Return (x, y) of the center of cell containing provided text 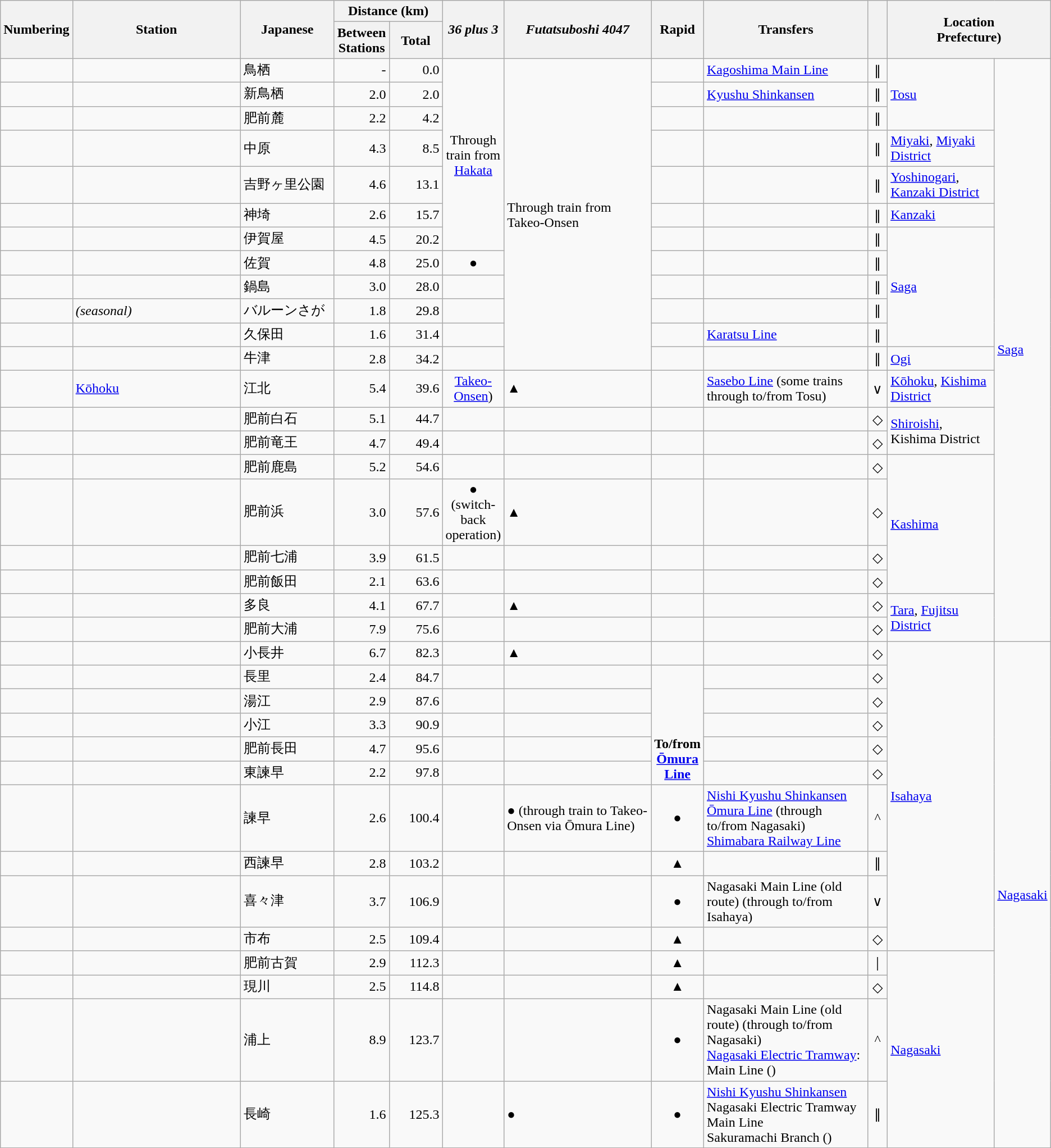
鳥栖 (287, 71)
喜々津 (287, 901)
44.7 (415, 419)
Transfers (785, 29)
肥前大浦 (287, 629)
湯江 (287, 701)
95.6 (415, 749)
4.2 (415, 118)
3.9 (362, 557)
6.7 (362, 654)
- (362, 71)
112.3 (415, 963)
Numbering (36, 29)
Yoshinogari, Kanzaki District (941, 185)
1.8 (362, 311)
3.7 (362, 901)
8.5 (415, 148)
123.7 (415, 1040)
(seasonal) (156, 311)
吉野ヶ里公園 (287, 185)
● (switch-back operation) (473, 512)
90.9 (415, 725)
肥前麓 (287, 118)
Miyaki, Miyaki District (941, 148)
Tosu (941, 94)
31.4 (415, 335)
82.3 (415, 654)
東諫早 (287, 773)
Through train from Takeo-Onsen (578, 215)
多良 (287, 605)
新鳥栖 (287, 94)
Station (156, 29)
江北 (287, 389)
諫早 (287, 818)
中原 (287, 148)
Nishi Kyushu ShinkansenNagasaki Electric Tramway Main LineSakuramachi Branch () (785, 1114)
久保田 (287, 335)
36 plus 3 (473, 29)
5.2 (362, 467)
牛津 (287, 358)
Kōhoku (156, 389)
肥前古賀 (287, 963)
5.4 (362, 389)
肥前鹿島 (287, 467)
87.6 (415, 701)
4.6 (362, 185)
4.1 (362, 605)
Isahaya (941, 796)
現川 (287, 987)
100.4 (415, 818)
市布 (287, 939)
75.6 (415, 629)
Total (415, 40)
Rapid (678, 29)
Nagasaki Main Line (old route) (through to/from Isahaya) (785, 901)
84.7 (415, 677)
2.4 (362, 677)
小長井 (287, 654)
4.3 (362, 148)
肥前飯田 (287, 582)
4.5 (362, 239)
伊賀屋 (287, 239)
長崎 (287, 1114)
57.6 (415, 512)
114.8 (415, 987)
肥前竜王 (287, 443)
0.0 (415, 71)
54.6 (415, 467)
Japanese (287, 29)
Futatsuboshi 4047 (578, 29)
Kanzaki (941, 216)
To/from Ōmura Line (678, 725)
109.4 (415, 939)
Distance (km) (389, 11)
Kashima (941, 525)
肥前七浦 (287, 557)
Sasebo Line (some trains through to/from Tosu) (785, 389)
神埼 (287, 216)
肥前白石 (287, 419)
Karatsu Line (785, 335)
29.8 (415, 311)
3.3 (362, 725)
106.9 (415, 901)
125.3 (415, 1114)
佐賀 (287, 263)
Kōhoku, Kishima District (941, 389)
25.0 (415, 263)
浦上 (287, 1040)
西諫早 (287, 864)
5.1 (362, 419)
67.7 (415, 605)
8.9 (362, 1040)
20.2 (415, 239)
61.5 (415, 557)
小江 (287, 725)
長里 (287, 677)
63.6 (415, 582)
39.6 (415, 389)
Through train from Hakata (473, 155)
2.1 (362, 582)
13.1 (415, 185)
Takeo-Onsen) (473, 389)
肥前長田 (287, 749)
｜ (878, 963)
Nishi Kyushu Shinkansen Ōmura Line (through to/from Nagasaki)Shimabara Railway Line (785, 818)
肥前浜 (287, 512)
Nagasaki Main Line (old route) (through to/from Nagasaki)Nagasaki Electric Tramway: Main Line () (785, 1040)
鍋島 (287, 286)
7.9 (362, 629)
Shiroishi, Kishima District (941, 431)
Ogi (941, 358)
49.4 (415, 443)
● (through train to Takeo-Onsen via Ōmura Line) (578, 818)
15.7 (415, 216)
97.8 (415, 773)
103.2 (415, 864)
Tara, Fujitsu District (941, 618)
Location Prefecture) (969, 29)
バルーンさが (287, 311)
28.0 (415, 286)
Kagoshima Main Line (785, 71)
34.2 (415, 358)
Kyushu Shinkansen (785, 94)
4.8 (362, 263)
BetweenStations (362, 40)
